Provide the [X, Y] coordinate of the cell's center where the given text is located.  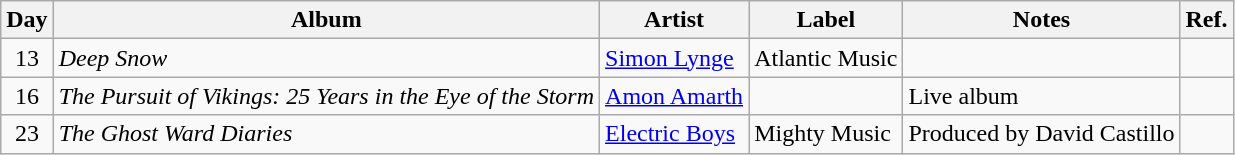
Atlantic Music [826, 58]
Album [326, 20]
Notes [1042, 20]
The Ghost Ward Diaries [326, 134]
The Pursuit of Vikings: 25 Years in the Eye of the Storm [326, 96]
23 [27, 134]
Amon Amarth [674, 96]
Simon Lynge [674, 58]
Day [27, 20]
Label [826, 20]
Produced by David Castillo [1042, 134]
13 [27, 58]
Ref. [1206, 20]
Deep Snow [326, 58]
Electric Boys [674, 134]
16 [27, 96]
Live album [1042, 96]
Artist [674, 20]
Mighty Music [826, 134]
